Identify which cell holds the provided text, then report its [x, y] central coordinate. 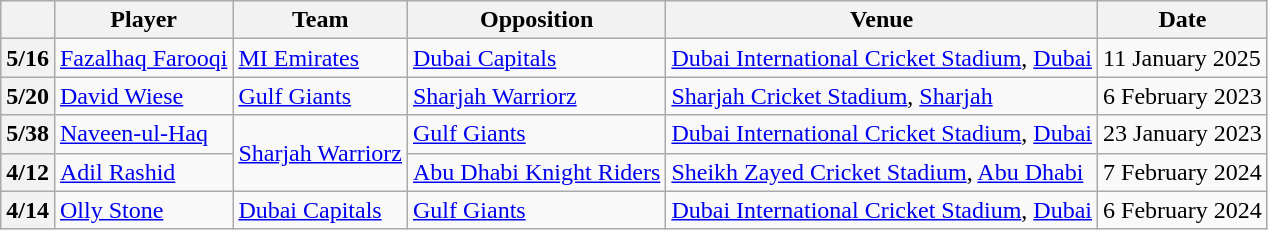
Sheikh Zayed Cricket Stadium, Abu Dhabi [882, 172]
MI Emirates [320, 58]
Abu Dhabi Knight Riders [536, 172]
6 February 2023 [1183, 96]
5/20 [28, 96]
6 February 2024 [1183, 210]
4/12 [28, 172]
11 January 2025 [1183, 58]
5/16 [28, 58]
Date [1183, 20]
Olly Stone [143, 210]
4/14 [28, 210]
David Wiese [143, 96]
7 February 2024 [1183, 172]
Team [320, 20]
Player [143, 20]
Venue [882, 20]
Sharjah Cricket Stadium, Sharjah [882, 96]
Opposition [536, 20]
5/38 [28, 134]
23 January 2023 [1183, 134]
Fazalhaq Farooqi [143, 58]
Adil Rashid [143, 172]
Naveen-ul-Haq [143, 134]
